Return the [X, Y] coordinate for the center point of the cell that contains the specified text.  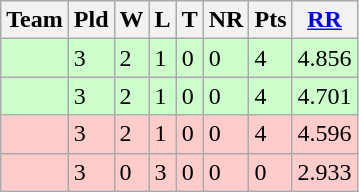
L [162, 20]
4.701 [324, 96]
T [190, 20]
Pts [270, 20]
Team [35, 20]
RR [324, 20]
Pld [91, 20]
NR [226, 20]
2.933 [324, 172]
4.596 [324, 134]
W [132, 20]
4.856 [324, 58]
